Find where the given text appears and provide that cell's center as (X, Y) coordinate. 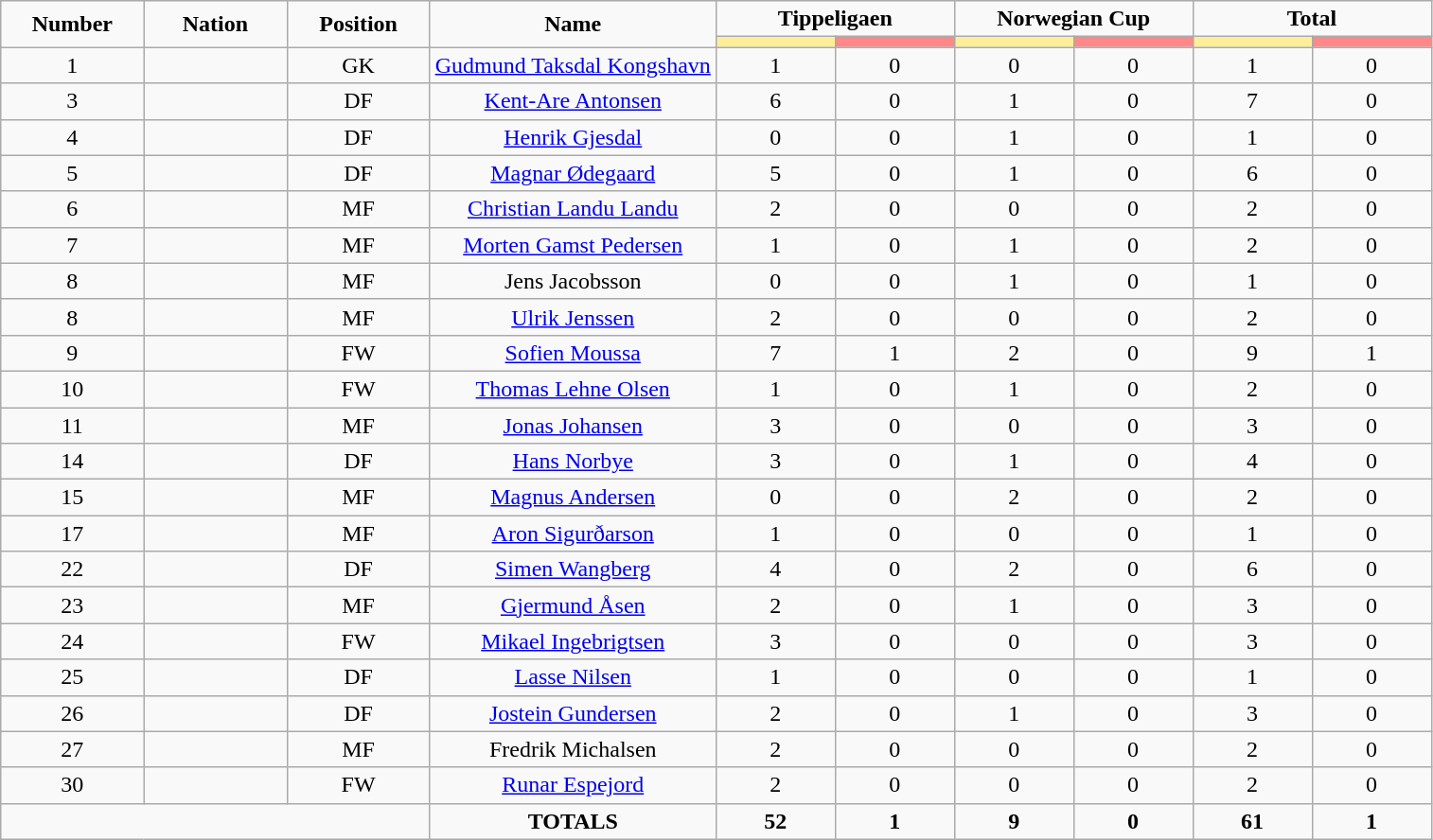
52 (775, 821)
Magnus Andersen (573, 498)
Morten Gamst Pedersen (573, 245)
Jens Jacobsson (573, 281)
GK (358, 65)
17 (72, 534)
Gjermund Åsen (573, 605)
Aron Sigurðarson (573, 534)
23 (72, 605)
Gudmund Taksdal Kongshavn (573, 65)
Henrik Gjesdal (573, 137)
26 (72, 713)
Sofien Moussa (573, 353)
27 (72, 749)
Jonas Johansen (573, 425)
Christian Landu Landu (573, 209)
25 (72, 677)
Lasse Nilsen (573, 677)
14 (72, 462)
Tippeligaen (835, 19)
Ulrik Jenssen (573, 317)
Name (573, 25)
Nation (216, 25)
Magnar Ødegaard (573, 173)
Thomas Lehne Olsen (573, 389)
Fredrik Michalsen (573, 749)
Runar Espejord (573, 785)
11 (72, 425)
Total (1312, 19)
Mikael Ingebrigtsen (573, 641)
Simen Wangberg (573, 569)
Jostein Gundersen (573, 713)
22 (72, 569)
Kent-Are Antonsen (573, 101)
Number (72, 25)
24 (72, 641)
10 (72, 389)
Hans Norbye (573, 462)
61 (1252, 821)
30 (72, 785)
Norwegian Cup (1073, 19)
Position (358, 25)
15 (72, 498)
TOTALS (573, 821)
